Output the [X, Y] coordinate of the center of the cell containing the given text.  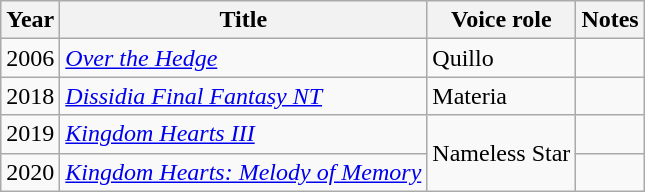
Voice role [502, 20]
Dissidia Final Fantasy NT [244, 96]
Kingdom Hearts: Melody of Memory [244, 172]
Quillo [502, 58]
Title [244, 20]
2006 [30, 58]
2020 [30, 172]
Materia [502, 96]
Kingdom Hearts III [244, 134]
2018 [30, 96]
Notes [610, 20]
Over the Hedge [244, 58]
Year [30, 20]
2019 [30, 134]
Nameless Star [502, 153]
